Pinpoint the cell where the given text exists, returning its (X, Y) midpoint coordinate. 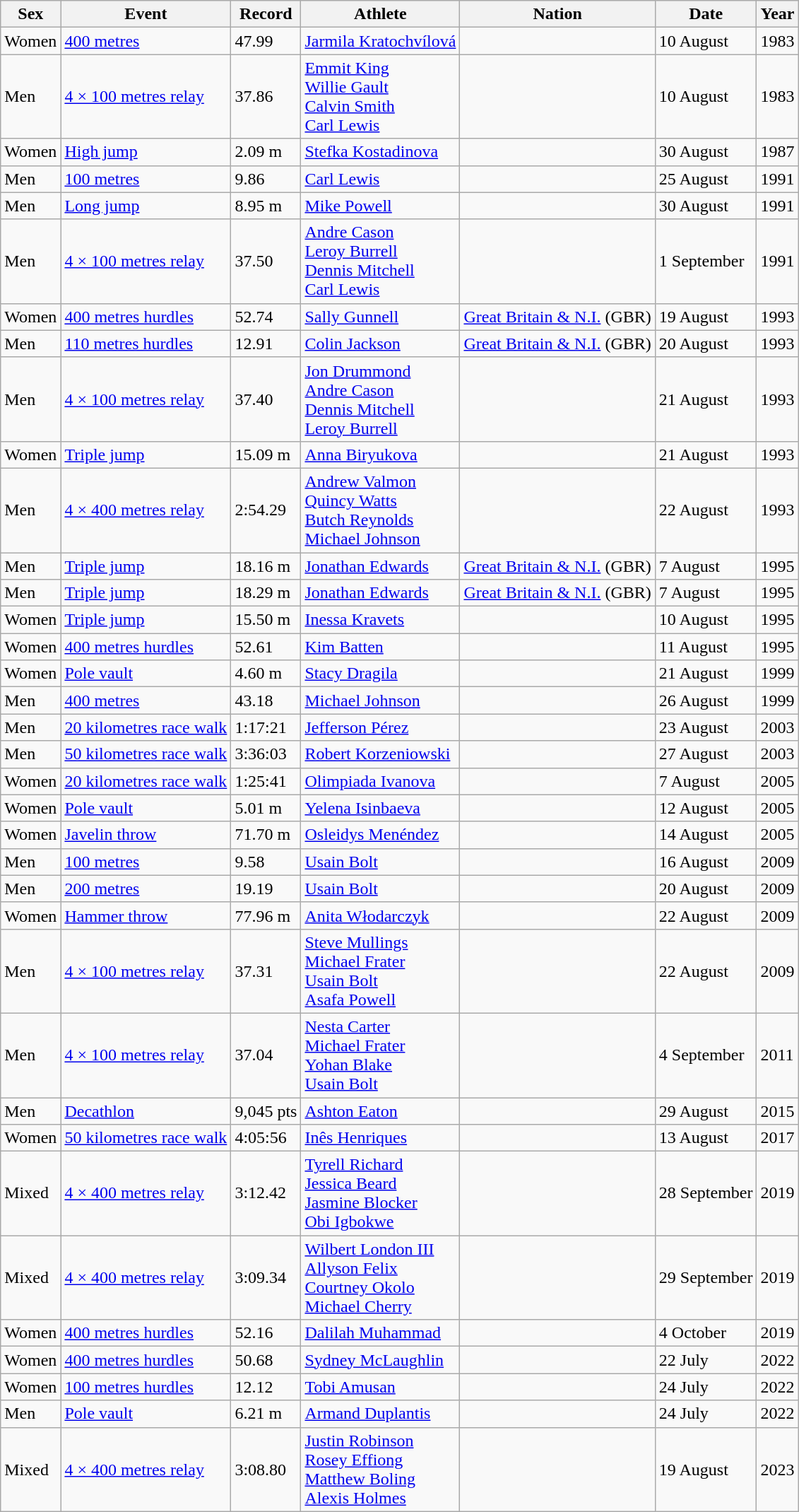
12.12 (266, 1387)
43.18 (266, 701)
28 September (706, 1193)
12.91 (266, 344)
Emmit KingWillie GaultCalvin SmithCarl Lewis (380, 96)
52.61 (266, 647)
Stefka Kostadinova (380, 152)
2023 (777, 1469)
14 August (706, 835)
Stacy Dragila (380, 674)
1:17:21 (266, 727)
50.68 (266, 1360)
Wilbert London IIIAllyson FelixCourtney OkoloMichael Cherry (380, 1278)
Carl Lewis (380, 179)
8.95 m (266, 206)
2015 (777, 1110)
22 July (706, 1360)
15.09 m (266, 455)
52.16 (266, 1333)
Year (777, 14)
3:12.42 (266, 1193)
Colin Jackson (380, 344)
2017 (777, 1138)
9.86 (266, 179)
Tobi Amusan (380, 1387)
23 August (706, 727)
Mike Powell (380, 206)
Ashton Eaton (380, 1110)
Decathlon (146, 1110)
3:08.80 (266, 1469)
Anita Włodarczyk (380, 915)
Nesta CarterMichael FraterYohan BlakeUsain Bolt (380, 1055)
25 August (706, 179)
1987 (777, 152)
Sydney McLaughlin (380, 1360)
Long jump (146, 206)
37.40 (266, 399)
4:05:56 (266, 1138)
4 October (706, 1333)
6.21 m (266, 1414)
Jon DrummondAndre CasonDennis MitchellLeroy Burrell (380, 399)
2.09 m (266, 152)
18.29 m (266, 593)
77.96 m (266, 915)
29 August (706, 1110)
Justin RobinsonRosey EffiongMatthew BolingAlexis Holmes (380, 1469)
Steve MullingsMichael FraterUsain BoltAsafa Powell (380, 971)
13 August (706, 1138)
37.04 (266, 1055)
200 metres (146, 889)
Jarmila Kratochvílová (380, 41)
5.01 m (266, 808)
Hammer throw (146, 915)
37.86 (266, 96)
Tyrell RichardJessica BeardJasmine BlockerObi Igbokwe (380, 1193)
12 August (706, 808)
Michael Johnson (380, 701)
9.58 (266, 862)
26 August (706, 701)
Javelin throw (146, 835)
Anna Biryukova (380, 455)
Sex (31, 14)
52.74 (266, 317)
71.70 m (266, 835)
27 August (706, 754)
Event (146, 14)
29 September (706, 1278)
110 metres hurdles (146, 344)
16 August (706, 862)
Jefferson Pérez (380, 727)
18.16 m (266, 566)
3:36:03 (266, 754)
Inessa Kravets (380, 620)
15.50 m (266, 620)
Osleidys Menéndez (380, 835)
2:54.29 (266, 510)
Kim Batten (380, 647)
Inês Henriques (380, 1138)
Dalilah Muhammad (380, 1333)
47.99 (266, 41)
Athlete (380, 14)
37.31 (266, 971)
4.60 m (266, 674)
Andrew ValmonQuincy WattsButch ReynoldsMichael Johnson (380, 510)
2011 (777, 1055)
19.19 (266, 889)
Robert Korzeniowski (380, 754)
Nation (557, 14)
1 September (706, 262)
11 August (706, 647)
37.50 (266, 262)
4 September (706, 1055)
3:09.34 (266, 1278)
Olimpiada Ivanova (380, 781)
Andre CasonLeroy BurrellDennis MitchellCarl Lewis (380, 262)
9,045 pts (266, 1110)
Armand Duplantis (380, 1414)
Record (266, 14)
Sally Gunnell (380, 317)
High jump (146, 152)
Yelena Isinbaeva (380, 808)
Date (706, 14)
100 metres hurdles (146, 1387)
1:25:41 (266, 781)
